Provide the (x, y) coordinate of the cell's center where the given text is located.  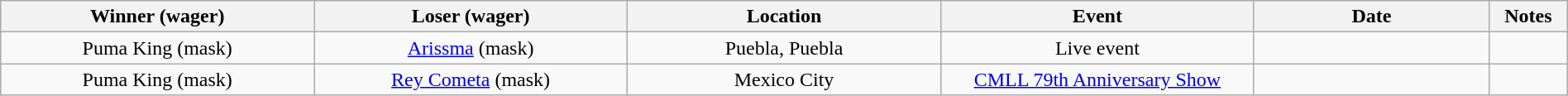
Rey Cometa (mask) (471, 79)
Date (1371, 17)
Arissma (mask) (471, 48)
Winner (wager) (157, 17)
Loser (wager) (471, 17)
Location (784, 17)
Notes (1528, 17)
Puebla, Puebla (784, 48)
Live event (1097, 48)
Mexico City (784, 79)
CMLL 79th Anniversary Show (1097, 79)
Event (1097, 17)
